Pinpoint the cell where the given text exists, returning its (X, Y) midpoint coordinate. 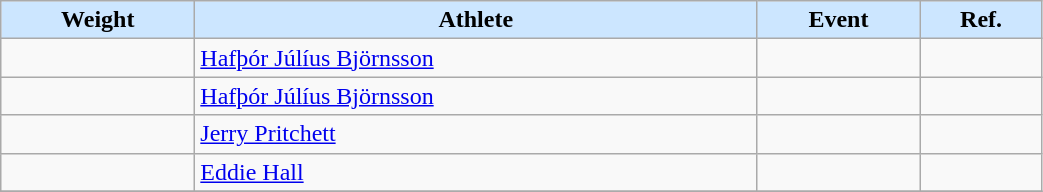
Event (838, 20)
Eddie Hall (476, 172)
Ref. (981, 20)
Weight (98, 20)
Athlete (476, 20)
Jerry Pritchett (476, 134)
